Detect which cell encompasses the target text, then output its (X, Y) center coordinate. 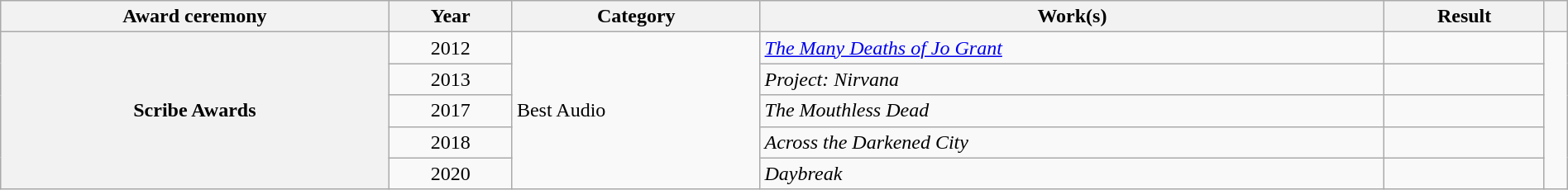
2018 (450, 142)
Result (1464, 17)
Project: Nirvana (1072, 79)
2013 (450, 79)
The Many Deaths of Jo Grant (1072, 48)
Work(s) (1072, 17)
2017 (450, 111)
Best Audio (636, 111)
Category (636, 17)
Daybreak (1072, 173)
2012 (450, 48)
Across the Darkened City (1072, 142)
Award ceremony (195, 17)
Scribe Awards (195, 111)
Year (450, 17)
The Mouthless Dead (1072, 111)
2020 (450, 173)
